Pinpoint the cell where the given text exists, returning its [X, Y] midpoint coordinate. 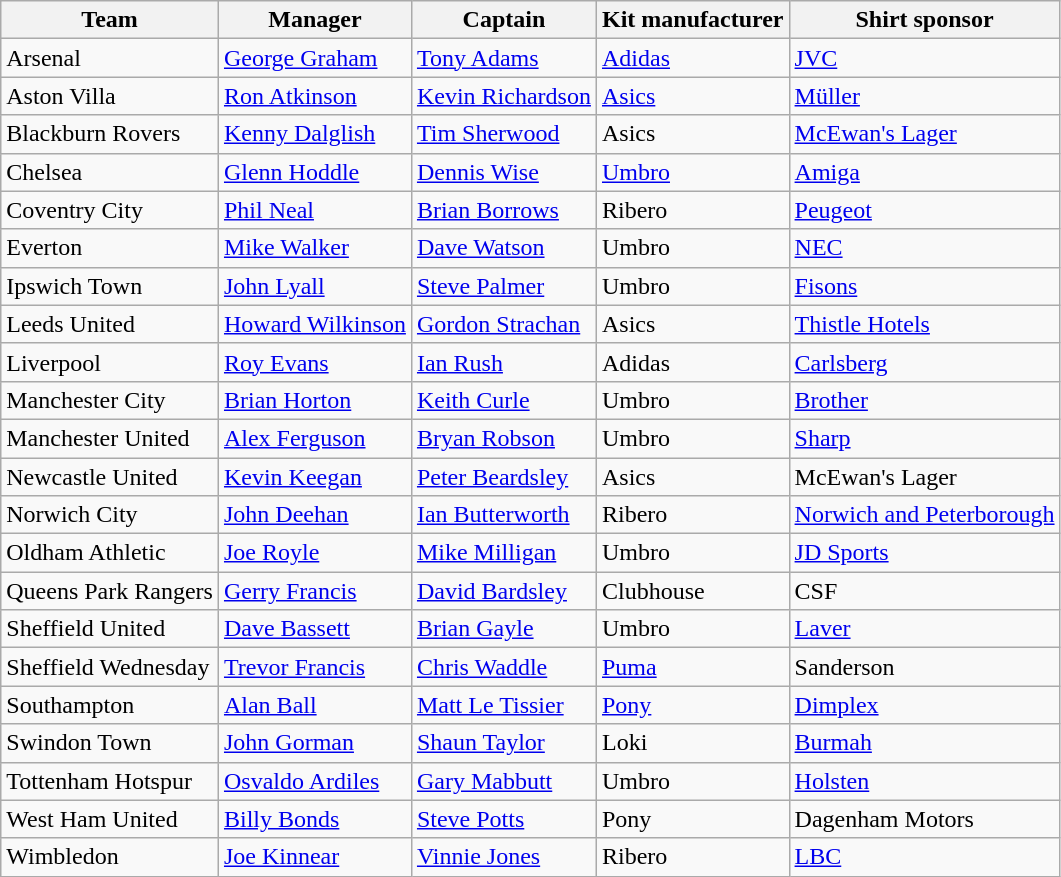
Manchester City [110, 400]
Oldham Athletic [110, 553]
Gary Mabbutt [504, 781]
Fisons [924, 286]
Joe Kinnear [314, 857]
Brian Borrows [504, 210]
Ron Atkinson [314, 96]
Vinnie Jones [504, 857]
Manager [314, 20]
Kenny Dalglish [314, 134]
Arsenal [110, 58]
Gordon Strachan [504, 324]
Billy Bonds [314, 819]
John Lyall [314, 286]
Keith Curle [504, 400]
Sheffield Wednesday [110, 667]
Wimbledon [110, 857]
Glenn Hoddle [314, 172]
JD Sports [924, 553]
Leeds United [110, 324]
Steve Palmer [504, 286]
Alex Ferguson [314, 438]
Blackburn Rovers [110, 134]
David Bardsley [504, 591]
LBC [924, 857]
Sanderson [924, 667]
Manchester United [110, 438]
Ian Rush [504, 362]
Norwich and Peterborough [924, 515]
Kevin Keegan [314, 477]
Dave Bassett [314, 629]
Puma [692, 667]
Alan Ball [314, 705]
Dennis Wise [504, 172]
Roy Evans [314, 362]
Dave Watson [504, 248]
Peter Beardsley [504, 477]
Newcastle United [110, 477]
Steve Potts [504, 819]
Team [110, 20]
Tottenham Hotspur [110, 781]
Joe Royle [314, 553]
Amiga [924, 172]
Holsten [924, 781]
CSF [924, 591]
Coventry City [110, 210]
Trevor Francis [314, 667]
Chris Waddle [504, 667]
Chelsea [110, 172]
Loki [692, 743]
Dimplex [924, 705]
Kevin Richardson [504, 96]
Thistle Hotels [924, 324]
Captain [504, 20]
Norwich City [110, 515]
Sheffield United [110, 629]
Tony Adams [504, 58]
Southampton [110, 705]
Aston Villa [110, 96]
Osvaldo Ardiles [314, 781]
Burmah [924, 743]
Gerry Francis [314, 591]
Sharp [924, 438]
JVC [924, 58]
NEC [924, 248]
West Ham United [110, 819]
Shirt sponsor [924, 20]
Mike Walker [314, 248]
Brian Gayle [504, 629]
Müller [924, 96]
Howard Wilkinson [314, 324]
Swindon Town [110, 743]
Ipswich Town [110, 286]
Liverpool [110, 362]
John Deehan [314, 515]
Brother [924, 400]
Shaun Taylor [504, 743]
Peugeot [924, 210]
Queens Park Rangers [110, 591]
Bryan Robson [504, 438]
Brian Horton [314, 400]
Clubhouse [692, 591]
Carlsberg [924, 362]
Mike Milligan [504, 553]
Dagenham Motors [924, 819]
Tim Sherwood [504, 134]
Everton [110, 248]
Ian Butterworth [504, 515]
George Graham [314, 58]
Matt Le Tissier [504, 705]
John Gorman [314, 743]
Kit manufacturer [692, 20]
Laver [924, 629]
Phil Neal [314, 210]
